Return [x, y] of the center of cell containing provided text 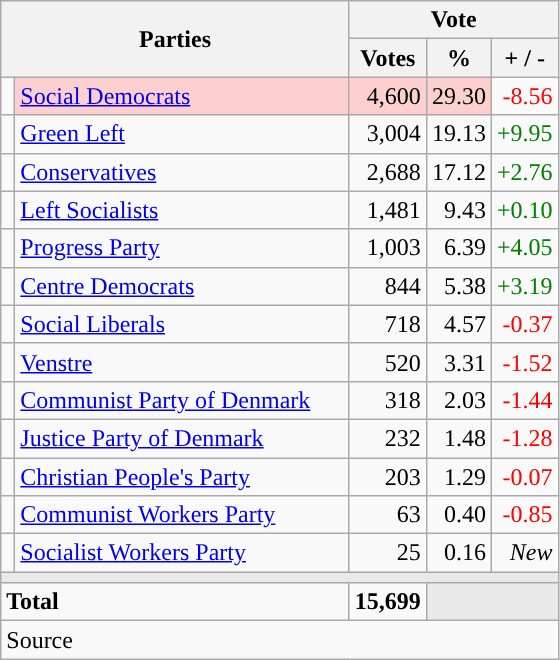
-1.28 [524, 438]
-8.56 [524, 96]
+3.19 [524, 286]
318 [388, 400]
Green Left [182, 134]
1.29 [458, 477]
1,481 [388, 210]
Justice Party of Denmark [182, 438]
520 [388, 362]
-0.37 [524, 324]
+ / - [524, 58]
Communist Party of Denmark [182, 400]
25 [388, 553]
2.03 [458, 400]
Progress Party [182, 248]
232 [388, 438]
-0.07 [524, 477]
0.16 [458, 553]
+4.05 [524, 248]
-1.44 [524, 400]
3.31 [458, 362]
6.39 [458, 248]
% [458, 58]
9.43 [458, 210]
63 [388, 515]
Centre Democrats [182, 286]
844 [388, 286]
1,003 [388, 248]
15,699 [388, 602]
Social Liberals [182, 324]
Socialist Workers Party [182, 553]
3,004 [388, 134]
Conservatives [182, 172]
+9.95 [524, 134]
Communist Workers Party [182, 515]
Vote [454, 20]
19.13 [458, 134]
Left Socialists [182, 210]
718 [388, 324]
-0.85 [524, 515]
1.48 [458, 438]
2,688 [388, 172]
Social Democrats [182, 96]
Source [280, 640]
0.40 [458, 515]
+0.10 [524, 210]
203 [388, 477]
4.57 [458, 324]
Votes [388, 58]
Christian People's Party [182, 477]
New [524, 553]
Total [176, 602]
5.38 [458, 286]
Parties [176, 39]
17.12 [458, 172]
+2.76 [524, 172]
29.30 [458, 96]
4,600 [388, 96]
Venstre [182, 362]
-1.52 [524, 362]
